Detect which cell encompasses the target text, then output its [x, y] center coordinate. 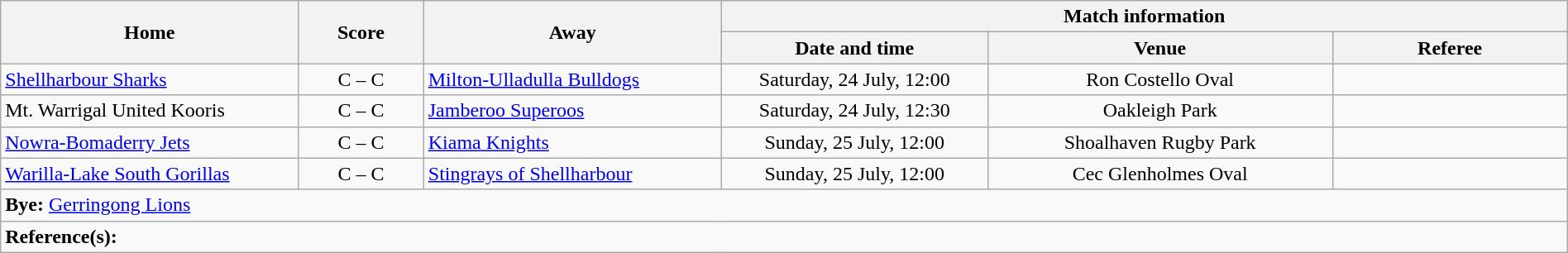
Ron Costello Oval [1159, 79]
Shellharbour Sharks [150, 79]
Saturday, 24 July, 12:00 [854, 79]
Mt. Warrigal United Kooris [150, 111]
Saturday, 24 July, 12:30 [854, 111]
Jamberoo Superoos [572, 111]
Nowra-Bomaderry Jets [150, 142]
Referee [1450, 48]
Away [572, 32]
Home [150, 32]
Milton-Ulladulla Bulldogs [572, 79]
Venue [1159, 48]
Shoalhaven Rugby Park [1159, 142]
Cec Glenholmes Oval [1159, 174]
Reference(s): [784, 236]
Bye: Gerringong Lions [784, 205]
Stingrays of Shellharbour [572, 174]
Warilla-Lake South Gorillas [150, 174]
Kiama Knights [572, 142]
Date and time [854, 48]
Oakleigh Park [1159, 111]
Match information [1145, 17]
Score [361, 32]
